Pinpoint the cell where the given text exists, returning its (X, Y) midpoint coordinate. 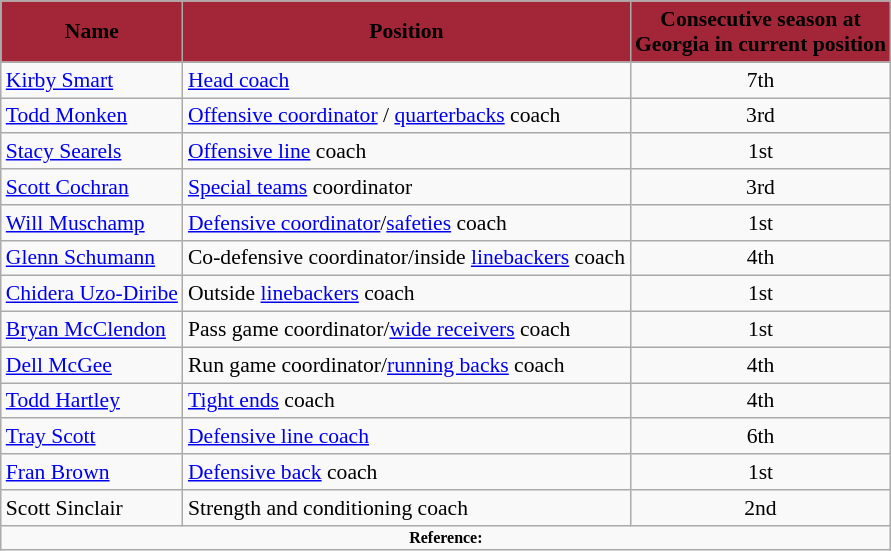
Kirby Smart (92, 80)
Bryan McClendon (92, 330)
Consecutive season atGeorgia in current position (760, 32)
Defensive line coach (406, 437)
Run game coordinator/running backs coach (406, 365)
Scott Sinclair (92, 508)
Position (406, 32)
Outside linebackers coach (406, 294)
Defensive coordinator/safeties coach (406, 223)
Offensive line coach (406, 152)
Pass game coordinator/wide receivers coach (406, 330)
Fran Brown (92, 472)
Tray Scott (92, 437)
Chidera Uzo-Diribe (92, 294)
Todd Hartley (92, 401)
Name (92, 32)
Head coach (406, 80)
Co-defensive coordinator/inside linebackers coach (406, 258)
Stacy Searels (92, 152)
6th (760, 437)
Offensive coordinator / quarterbacks coach (406, 116)
Dell McGee (92, 365)
Defensive back coach (406, 472)
2nd (760, 508)
Strength and conditioning coach (406, 508)
Will Muschamp (92, 223)
Reference: (446, 537)
Glenn Schumann (92, 258)
Special teams coordinator (406, 187)
Scott Cochran (92, 187)
Tight ends coach (406, 401)
7th (760, 80)
Todd Monken (92, 116)
